Return the [x, y] coordinate for the center point of the cell that contains the specified text.  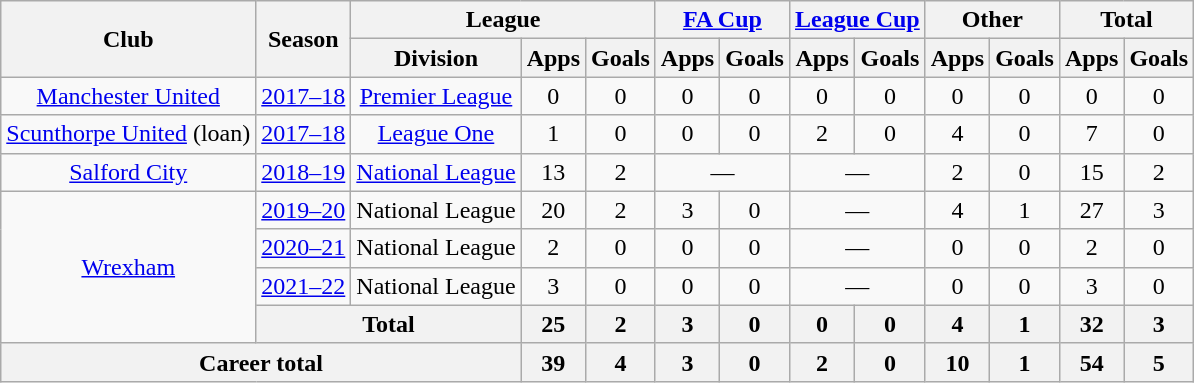
20 [553, 210]
27 [1091, 210]
2019–20 [304, 210]
Manchester United [128, 96]
2021–22 [304, 286]
Premier League [436, 96]
League Cup [857, 20]
15 [1091, 172]
10 [957, 362]
Other [992, 20]
54 [1091, 362]
2020–21 [304, 248]
32 [1091, 324]
Wrexham [128, 267]
Club [128, 39]
39 [553, 362]
7 [1091, 134]
FA Cup [722, 20]
Season [304, 39]
13 [553, 172]
Career total [261, 362]
25 [553, 324]
Scunthorpe United (loan) [128, 134]
League [503, 20]
2018–19 [304, 172]
Salford City [128, 172]
5 [1159, 362]
Division [436, 58]
League One [436, 134]
